Search for the cell housing the specified text and yield its [x, y] center coordinate. 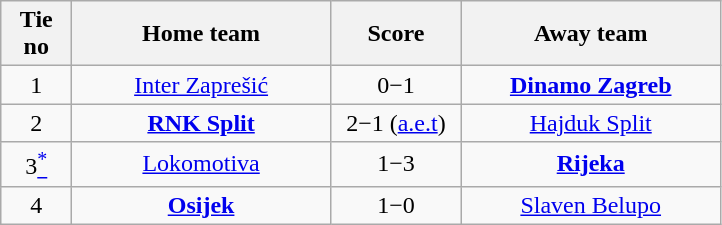
3* [36, 164]
Home team [202, 34]
Dinamo Zagreb [590, 85]
Away team [590, 34]
Rijeka [590, 164]
2 [36, 123]
Tie no [36, 34]
2−1 (a.e.t) [396, 123]
Inter Zaprešić [202, 85]
Hajduk Split [590, 123]
Lokomotiva [202, 164]
Osijek [202, 205]
1 [36, 85]
0−1 [396, 85]
4 [36, 205]
Slaven Belupo [590, 205]
1−0 [396, 205]
Score [396, 34]
1−3 [396, 164]
RNK Split [202, 123]
